From the cell containing the given text, extract its center point as [x, y] coordinate. 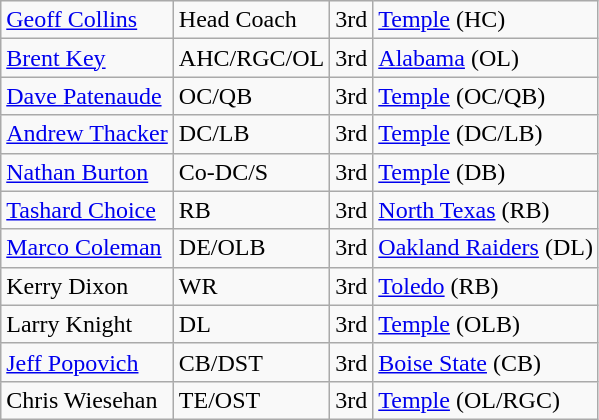
Dave Patenaude [88, 96]
Temple (HC) [486, 20]
Nathan Burton [88, 172]
Tashard Choice [88, 210]
Andrew Thacker [88, 134]
Co-DC/S [251, 172]
Marco Coleman [88, 248]
DL [251, 324]
Boise State (CB) [486, 362]
Chris Wiesehan [88, 400]
Jeff Popovich [88, 362]
OC/QB [251, 96]
Temple (OC/QB) [486, 96]
WR [251, 286]
Temple (DB) [486, 172]
DE/OLB [251, 248]
Geoff Collins [88, 20]
TE/OST [251, 400]
Brent Key [88, 58]
Kerry Dixon [88, 286]
Toledo (RB) [486, 286]
Temple (DC/LB) [486, 134]
Larry Knight [88, 324]
RB [251, 210]
CB/DST [251, 362]
DC/LB [251, 134]
Alabama (OL) [486, 58]
Oakland Raiders (DL) [486, 248]
North Texas (RB) [486, 210]
Temple (OLB) [486, 324]
AHC/RGC/OL [251, 58]
Head Coach [251, 20]
Temple (OL/RGC) [486, 400]
